Extract the [x, y] coordinate from the center of the cell holding the provided text.  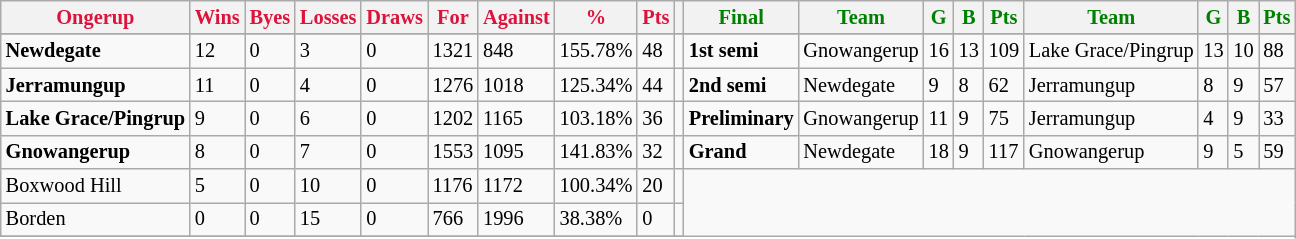
Preliminary [742, 118]
Ongerup [96, 17]
766 [453, 219]
1165 [516, 118]
Boxwood Hill [96, 186]
1176 [453, 186]
1172 [516, 186]
109 [1004, 51]
75 [1004, 118]
Grand [742, 152]
155.78% [596, 51]
100.34% [596, 186]
33 [1276, 118]
1st semi [742, 51]
117 [1004, 152]
16 [939, 51]
1095 [516, 152]
1553 [453, 152]
1276 [453, 85]
Byes [270, 17]
6 [328, 118]
1321 [453, 51]
62 [1004, 85]
32 [656, 152]
2nd semi [742, 85]
20 [656, 186]
12 [218, 51]
125.34% [596, 85]
141.83% [596, 152]
57 [1276, 85]
38.38% [596, 219]
1996 [516, 219]
Against [516, 17]
3 [328, 51]
% [596, 17]
Borden [96, 219]
7 [328, 152]
103.18% [596, 118]
48 [656, 51]
59 [1276, 152]
1202 [453, 118]
Final [742, 17]
44 [656, 85]
1018 [516, 85]
88 [1276, 51]
15 [328, 219]
Losses [328, 17]
36 [656, 118]
For [453, 17]
Wins [218, 17]
Draws [394, 17]
848 [516, 51]
18 [939, 152]
